Provide the (X, Y) coordinate of the cell's center where the given text is located.  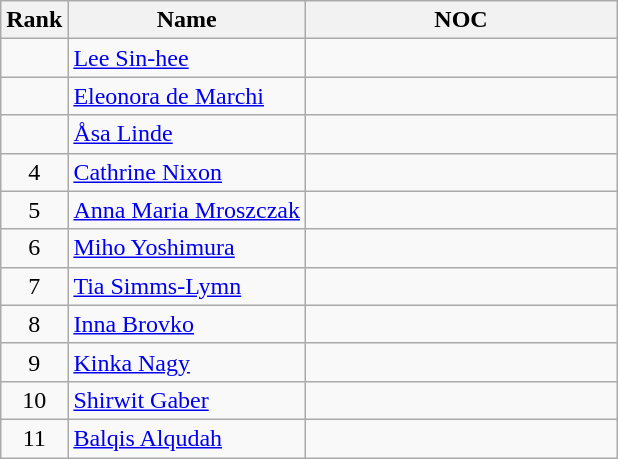
6 (34, 248)
Miho Yoshimura (187, 248)
Kinka Nagy (187, 362)
5 (34, 210)
Lee Sin-hee (187, 58)
NOC (460, 20)
10 (34, 400)
Anna Maria Mroszczak (187, 210)
4 (34, 172)
Åsa Linde (187, 134)
7 (34, 286)
11 (34, 438)
Eleonora de Marchi (187, 96)
Balqis Alqudah (187, 438)
Shirwit Gaber (187, 400)
Cathrine Nixon (187, 172)
8 (34, 324)
Name (187, 20)
Tia Simms-Lymn (187, 286)
9 (34, 362)
Inna Brovko (187, 324)
Rank (34, 20)
